Provide the [x, y] coordinate of the cell's center where the given text is located.  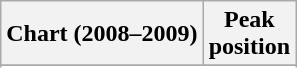
Peakposition [249, 34]
Chart (2008–2009) [102, 34]
